Extract the (X, Y) coordinate from the center of the cell holding the provided text.  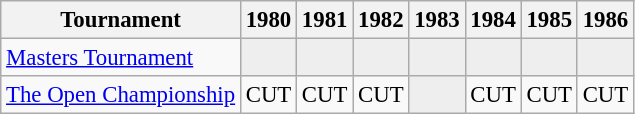
1981 (325, 20)
The Open Championship (121, 95)
Masters Tournament (121, 58)
1984 (493, 20)
1983 (437, 20)
1980 (268, 20)
1985 (549, 20)
Tournament (121, 20)
1982 (381, 20)
1986 (605, 20)
